From the cell containing the given text, extract its center point as [x, y] coordinate. 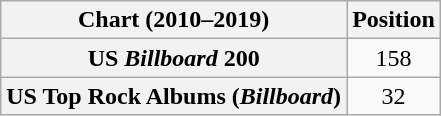
US Top Rock Albums (Billboard) [174, 96]
US Billboard 200 [174, 58]
Chart (2010–2019) [174, 20]
32 [394, 96]
Position [394, 20]
158 [394, 58]
